Capture the cell that displays the provided text and extract its [X, Y] central coordinate. 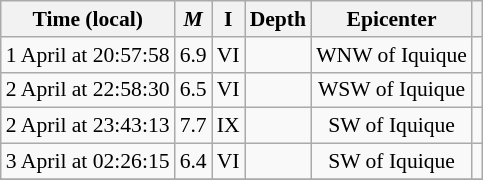
I [228, 19]
1 April at 20:57:58 [88, 55]
3 April at 02:26:15 [88, 162]
6.9 [194, 55]
Time (local) [88, 19]
6.5 [194, 90]
IX [228, 126]
WNW of Iquique [392, 55]
7.7 [194, 126]
2 April at 23:43:13 [88, 126]
Epicenter [392, 19]
6.4 [194, 162]
WSW of Iquique [392, 90]
M [194, 19]
2 April at 22:58:30 [88, 90]
Depth [278, 19]
